Return [X, Y] of the center of cell containing provided text 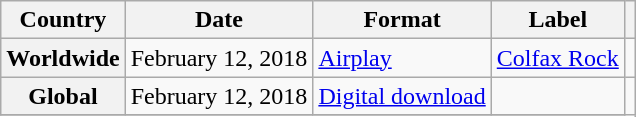
Colfax Rock [558, 58]
Country [63, 20]
Format [402, 20]
Digital download [402, 96]
Date [219, 20]
Global [63, 96]
Worldwide [63, 58]
Label [558, 20]
Airplay [402, 58]
